From the cell containing the given text, extract its center point as [x, y] coordinate. 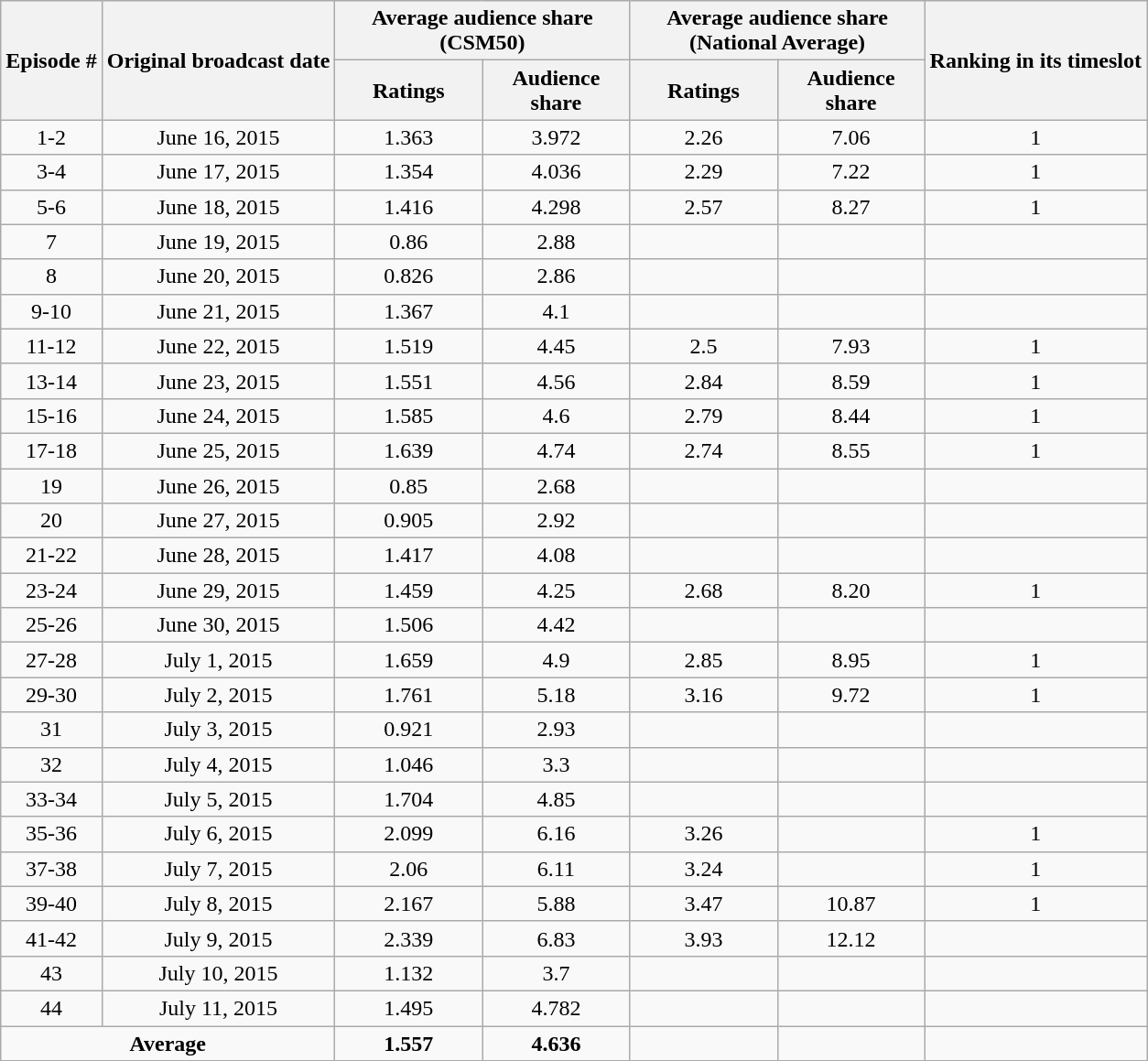
1.363 [408, 137]
Average [168, 1043]
2.79 [703, 416]
June 17, 2015 [218, 172]
July 8, 2015 [218, 904]
7.22 [851, 172]
8.59 [851, 381]
2.29 [703, 172]
1.354 [408, 172]
5-6 [51, 207]
0.85 [408, 486]
4.74 [557, 450]
20 [51, 521]
7 [51, 242]
10.87 [851, 904]
1.459 [408, 590]
Episode # [51, 60]
July 2, 2015 [218, 695]
33-34 [51, 799]
4.1 [557, 311]
June 23, 2015 [218, 381]
2.85 [703, 660]
2.26 [703, 137]
6.11 [557, 869]
4.08 [557, 556]
July 6, 2015 [218, 834]
37-38 [51, 869]
3.7 [557, 973]
5.18 [557, 695]
Original broadcast date [218, 60]
4.036 [557, 172]
1.761 [408, 695]
4.298 [557, 207]
1.659 [408, 660]
8.27 [851, 207]
Average audience share (CSM50) [482, 31]
11-12 [51, 346]
2.93 [557, 730]
June 18, 2015 [218, 207]
July 4, 2015 [218, 764]
Average audience share (National Average) [777, 31]
15-16 [51, 416]
4.25 [557, 590]
July 5, 2015 [218, 799]
13-14 [51, 381]
25-26 [51, 625]
2.92 [557, 521]
1.367 [408, 311]
3-4 [51, 172]
35-36 [51, 834]
6.16 [557, 834]
3.16 [703, 695]
4.6 [557, 416]
2.099 [408, 834]
1.046 [408, 764]
17-18 [51, 450]
June 25, 2015 [218, 450]
2.57 [703, 207]
4.56 [557, 381]
2.86 [557, 276]
6.83 [557, 938]
1.132 [408, 973]
5.88 [557, 904]
1.506 [408, 625]
27-28 [51, 660]
July 7, 2015 [218, 869]
2.06 [408, 869]
2.88 [557, 242]
9.72 [851, 695]
June 24, 2015 [218, 416]
8.95 [851, 660]
2.84 [703, 381]
July 10, 2015 [218, 973]
1-2 [51, 137]
31 [51, 730]
1.639 [408, 450]
32 [51, 764]
2.167 [408, 904]
0.921 [408, 730]
1.417 [408, 556]
12.12 [851, 938]
3.3 [557, 764]
1.551 [408, 381]
8 [51, 276]
June 29, 2015 [218, 590]
0.905 [408, 521]
23-24 [51, 590]
June 16, 2015 [218, 137]
4.45 [557, 346]
July 3, 2015 [218, 730]
3.26 [703, 834]
4.42 [557, 625]
3.972 [557, 137]
21-22 [51, 556]
June 21, 2015 [218, 311]
44 [51, 1008]
4.9 [557, 660]
2.74 [703, 450]
0.86 [408, 242]
29-30 [51, 695]
1.519 [408, 346]
8.55 [851, 450]
4.636 [557, 1043]
1.495 [408, 1008]
June 26, 2015 [218, 486]
1.416 [408, 207]
4.782 [557, 1008]
8.44 [851, 416]
1.557 [408, 1043]
2.339 [408, 938]
June 27, 2015 [218, 521]
June 19, 2015 [218, 242]
3.24 [703, 869]
1.585 [408, 416]
8.20 [851, 590]
July 11, 2015 [218, 1008]
July 9, 2015 [218, 938]
3.93 [703, 938]
Ranking in its timeslot [1035, 60]
19 [51, 486]
0.826 [408, 276]
41-42 [51, 938]
1.704 [408, 799]
4.85 [557, 799]
June 20, 2015 [218, 276]
9-10 [51, 311]
June 22, 2015 [218, 346]
39-40 [51, 904]
43 [51, 973]
3.47 [703, 904]
June 30, 2015 [218, 625]
June 28, 2015 [218, 556]
7.06 [851, 137]
7.93 [851, 346]
2.5 [703, 346]
July 1, 2015 [218, 660]
